Provide the (X, Y) coordinate of the cell's center where the given text is located.  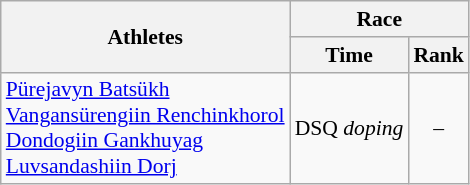
Rank (438, 55)
Athletes (146, 36)
– (438, 128)
Race (380, 19)
Time (350, 55)
Pürejavyn BatsükhVangansürengiin RenchinkhorolDondogiin GankhuyagLuvsandashiin Dorj (146, 128)
DSQ doping (350, 128)
